Capture the cell that displays the provided text and extract its [x, y] central coordinate. 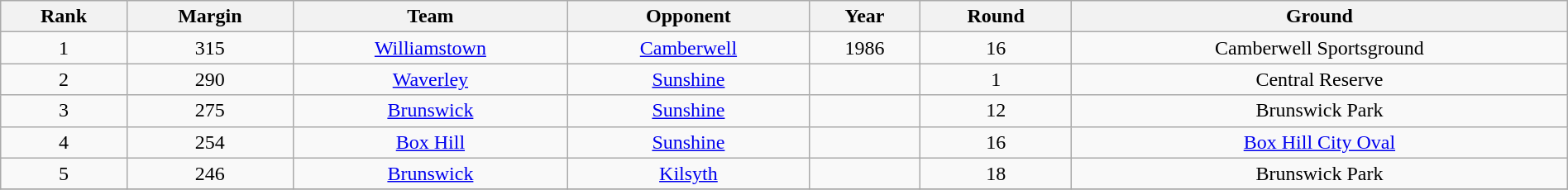
3 [65, 111]
246 [210, 173]
Waverley [430, 79]
Margin [210, 17]
1986 [864, 48]
Camberwell [688, 48]
Box Hill [430, 142]
Kilsyth [688, 173]
Ground [1320, 17]
12 [996, 111]
Williamstown [430, 48]
Box Hill City Oval [1320, 142]
Central Reserve [1320, 79]
Opponent [688, 17]
Team [430, 17]
Rank [65, 17]
2 [65, 79]
315 [210, 48]
4 [65, 142]
5 [65, 173]
18 [996, 173]
Year [864, 17]
290 [210, 79]
Round [996, 17]
275 [210, 111]
254 [210, 142]
Camberwell Sportsground [1320, 48]
